Provide the [X, Y] coordinate of the cell's center where the given text is located.  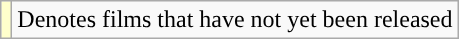
Denotes films that have not yet been released [235, 20]
